Capture the cell that displays the provided text and extract its [X, Y] central coordinate. 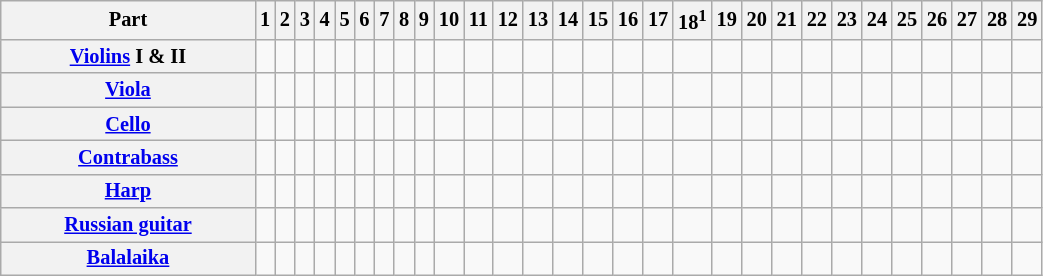
7 [384, 20]
14 [568, 20]
28 [997, 20]
17 [658, 20]
1 [265, 20]
25 [907, 20]
9 [424, 20]
27 [967, 20]
12 [508, 20]
3 [305, 20]
24 [877, 20]
8 [404, 20]
Violins I & II [128, 56]
19 [727, 20]
Contrabass [128, 157]
Viola [128, 90]
181 [692, 20]
2 [285, 20]
15 [598, 20]
4 [325, 20]
20 [757, 20]
Russian guitar [128, 225]
22 [817, 20]
16 [628, 20]
Harp [128, 191]
Part [128, 20]
21 [787, 20]
26 [937, 20]
13 [538, 20]
10 [449, 20]
23 [847, 20]
5 [345, 20]
Cello [128, 124]
6 [364, 20]
29 [1027, 20]
Balalaika [128, 258]
11 [478, 20]
